Scan for the cell matching the given text and deliver its [X, Y] coordinate at center. 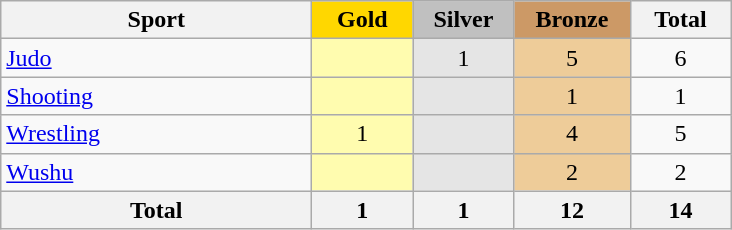
Judo [156, 58]
Sport [156, 20]
Silver [464, 20]
Wushu [156, 172]
4 [572, 134]
Gold [362, 20]
12 [572, 210]
Shooting [156, 96]
Bronze [572, 20]
14 [680, 210]
Wrestling [156, 134]
6 [680, 58]
